For the text-containing cell, return its midpoint in (X, Y) coordinate format. 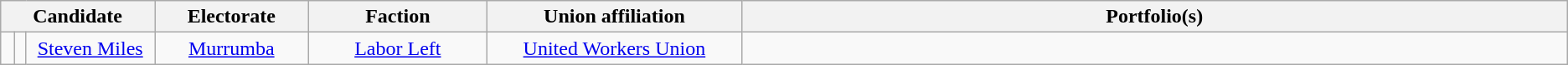
Steven Miles (90, 48)
Labor Left (398, 48)
Murrumba (231, 48)
Faction (398, 17)
Portfolio(s) (1154, 17)
United Workers Union (615, 48)
Candidate (78, 17)
Union affiliation (615, 17)
Electorate (231, 17)
